Provide the [X, Y] coordinate of the cell's center where the given text is located.  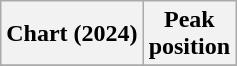
Peakposition [189, 34]
Chart (2024) [72, 34]
